Identify which cell holds the provided text, then report its (X, Y) central coordinate. 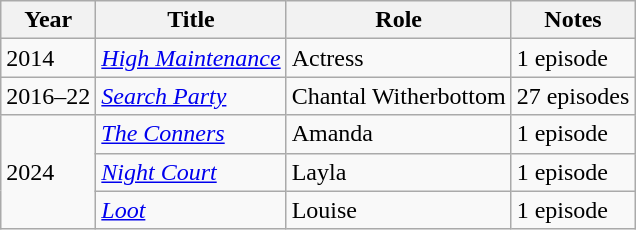
Louise (398, 210)
Notes (573, 20)
27 episodes (573, 96)
Year (48, 20)
Search Party (191, 96)
Night Court (191, 172)
The Conners (191, 134)
High Maintenance (191, 58)
2016–22 (48, 96)
2024 (48, 172)
Actress (398, 58)
Amanda (398, 134)
Chantal Witherbottom (398, 96)
Role (398, 20)
2014 (48, 58)
Title (191, 20)
Loot (191, 210)
Layla (398, 172)
